Extract the (X, Y) coordinate from the center of the cell holding the provided text.  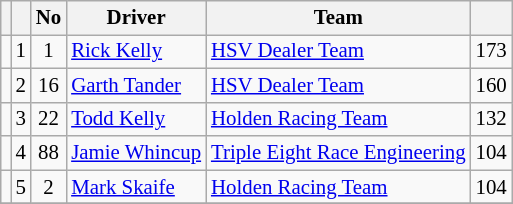
Mark Skaife (136, 187)
3 (21, 119)
Todd Kelly (136, 119)
Team (338, 18)
173 (492, 51)
5 (21, 187)
16 (48, 85)
Driver (136, 18)
160 (492, 85)
No (48, 18)
4 (21, 153)
Garth Tander (136, 85)
Rick Kelly (136, 51)
132 (492, 119)
22 (48, 119)
Triple Eight Race Engineering (338, 153)
Jamie Whincup (136, 153)
88 (48, 153)
